Locate the cell with the specified text and output its [x, y] center coordinate. 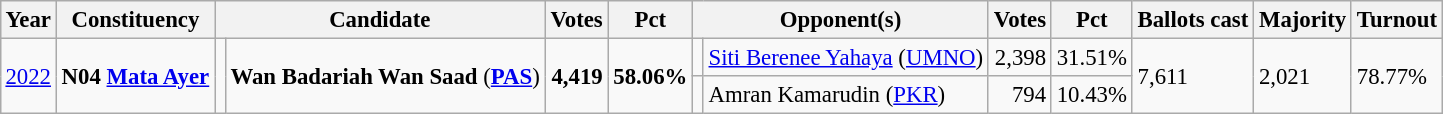
10.43% [1092, 95]
31.51% [1092, 57]
78.77% [1396, 76]
Constituency [135, 20]
Majority [1303, 20]
Siti Berenee Yahaya (UMNO) [846, 57]
794 [1020, 95]
2,398 [1020, 57]
Amran Kamarudin (PKR) [846, 95]
Ballots cast [1192, 20]
N04 Mata Ayer [135, 76]
Turnout [1396, 20]
58.06% [650, 76]
2,021 [1303, 76]
Year [28, 20]
Candidate [380, 20]
4,419 [576, 76]
2022 [28, 76]
Wan Badariah Wan Saad (PAS) [385, 76]
7,611 [1192, 76]
Opponent(s) [841, 20]
